Return the [x, y] coordinate for the center point of the cell that contains the specified text.  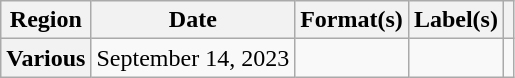
Format(s) [352, 20]
Region [46, 20]
Various [46, 58]
Label(s) [456, 20]
September 14, 2023 [193, 58]
Date [193, 20]
